Return (X, Y) of the center of cell containing provided text 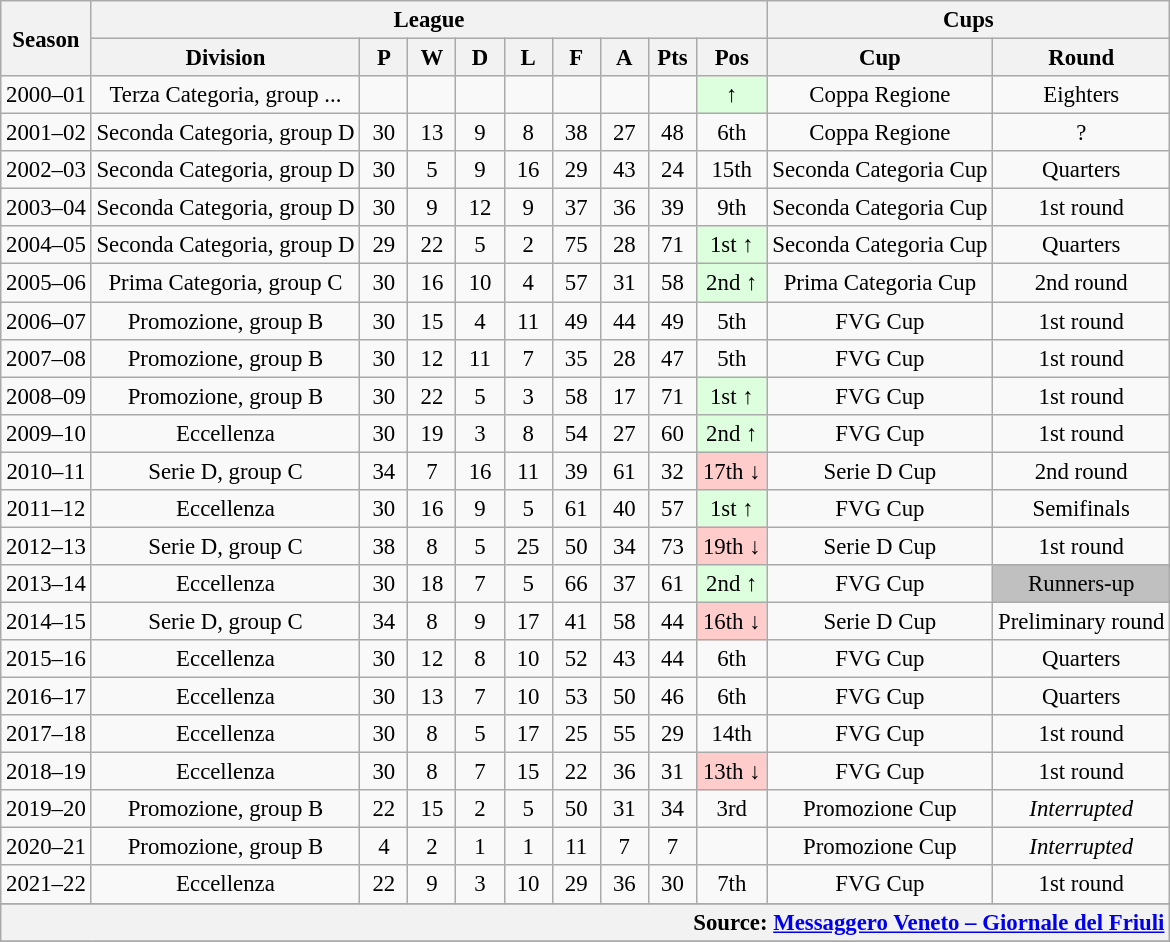
60 (672, 433)
7th (732, 885)
A (624, 58)
Cups (968, 20)
D (480, 58)
↑ (732, 95)
2012–13 (46, 546)
Prima Categoria Cup (880, 283)
2001–02 (46, 133)
W (432, 58)
2009–10 (46, 433)
Pos (732, 58)
2013–14 (46, 584)
73 (672, 546)
18 (432, 584)
Season (46, 38)
35 (576, 358)
48 (672, 133)
17th ↓ (732, 471)
Source: Messaggero Veneto – Giornale del Friuli (586, 922)
2016–17 (46, 697)
Pts (672, 58)
16th ↓ (732, 621)
41 (576, 621)
53 (576, 697)
2004–05 (46, 245)
2006–07 (46, 321)
2003–04 (46, 208)
46 (672, 697)
14th (732, 734)
? (1082, 133)
55 (624, 734)
Terza Categoria, group ... (226, 95)
2011–12 (46, 509)
F (576, 58)
13th ↓ (732, 772)
2021–22 (46, 885)
2007–08 (46, 358)
75 (576, 245)
Semifinals (1082, 509)
Cup (880, 58)
Prima Categoria, group C (226, 283)
24 (672, 170)
2020–21 (46, 847)
19th ↓ (732, 546)
2015–16 (46, 659)
2000–01 (46, 95)
19 (432, 433)
32 (672, 471)
Division (226, 58)
2019–20 (46, 809)
66 (576, 584)
Round (1082, 58)
2002–03 (46, 170)
2005–06 (46, 283)
2014–15 (46, 621)
9th (732, 208)
Preliminary round (1082, 621)
P (384, 58)
Runners-up (1082, 584)
L (528, 58)
2018–19 (46, 772)
2010–11 (46, 471)
47 (672, 358)
52 (576, 659)
2008–09 (46, 396)
15th (732, 170)
40 (624, 509)
Eighters (1082, 95)
2017–18 (46, 734)
3rd (732, 809)
54 (576, 433)
League (429, 20)
